Provide the (X, Y) coordinate of the cell's center where the given text is located.  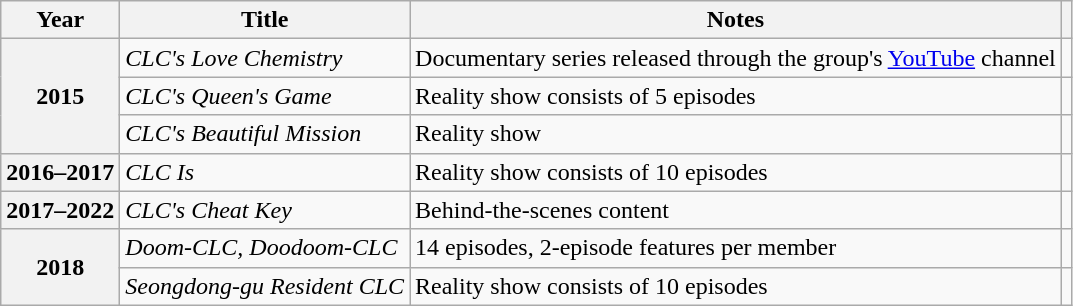
Behind-the-scenes content (736, 210)
CLC's Beautiful Mission (265, 134)
Documentary series released through the group's YouTube channel (736, 58)
Reality show (736, 134)
CLC's Love Chemistry (265, 58)
CLC's Cheat Key (265, 210)
2016–2017 (60, 172)
Seongdong-gu Resident CLC (265, 286)
Reality show consists of 5 episodes (736, 96)
14 episodes, 2-episode features per member (736, 248)
2018 (60, 267)
CLC Is (265, 172)
Doom-CLC, Doodoom-CLC (265, 248)
CLC's Queen's Game (265, 96)
2015 (60, 96)
Notes (736, 20)
2017–2022 (60, 210)
Year (60, 20)
Title (265, 20)
